Return [x, y] of the center of cell containing provided text 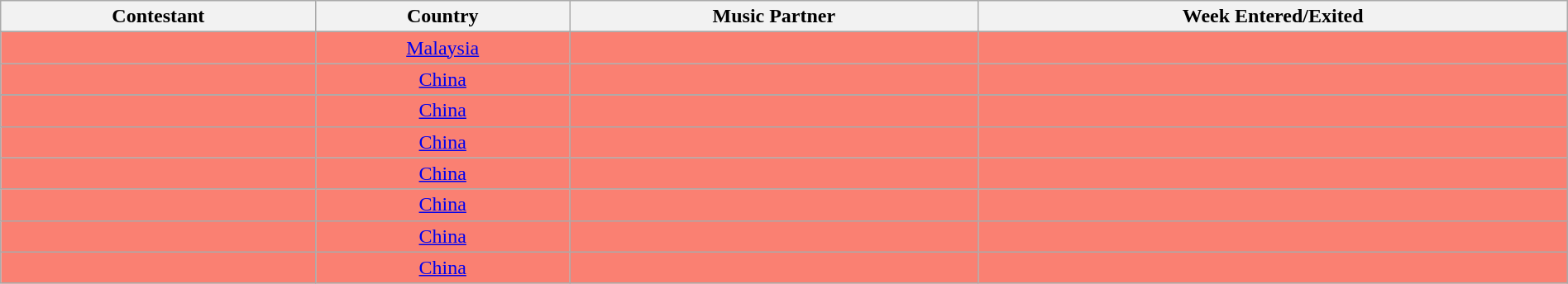
Malaysia [443, 48]
Music Partner [774, 17]
Contestant [159, 17]
Week Entered/Exited [1273, 17]
Country [443, 17]
